Locate the cell with the specified text and output its (X, Y) center coordinate. 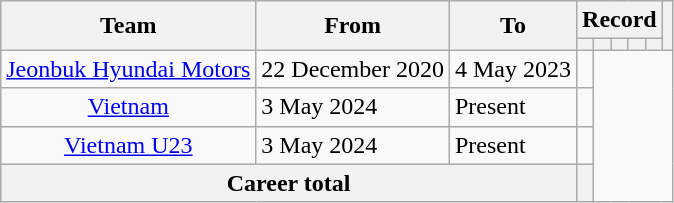
Team (128, 26)
Record (620, 20)
To (512, 26)
22 December 2020 (353, 69)
Vietnam U23 (128, 145)
Career total (289, 183)
Vietnam (128, 107)
Jeonbuk Hyundai Motors (128, 69)
From (353, 26)
4 May 2023 (512, 69)
